Scan for the cell matching the given text and deliver its (X, Y) coordinate at center. 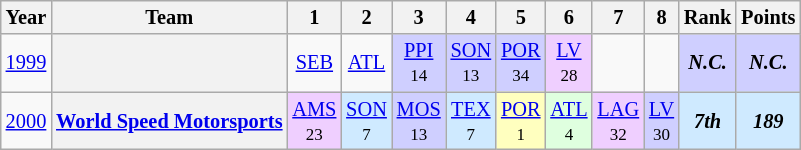
ATL (366, 63)
POR1 (520, 121)
189 (768, 121)
2 (366, 17)
1 (314, 17)
5 (520, 17)
Team (169, 17)
LV30 (662, 121)
LV28 (568, 63)
ATL4 (568, 121)
World Speed Motorsports (169, 121)
7th (708, 121)
AMS23 (314, 121)
POR34 (520, 63)
4 (471, 17)
SON13 (471, 63)
TEX7 (471, 121)
LAG32 (618, 121)
MOS13 (419, 121)
Rank (708, 17)
SON7 (366, 121)
2000 (26, 121)
1999 (26, 63)
SEB (314, 63)
8 (662, 17)
7 (618, 17)
3 (419, 17)
Points (768, 17)
Year (26, 17)
6 (568, 17)
PPI14 (419, 63)
